Capture the cell that displays the provided text and extract its [X, Y] central coordinate. 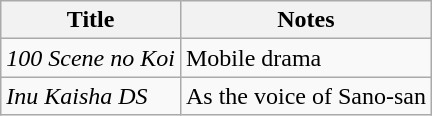
Mobile drama [306, 58]
Title [91, 20]
100 Scene no Koi [91, 58]
Inu Kaisha DS [91, 96]
Notes [306, 20]
As the voice of Sano-san [306, 96]
